Return [x, y] of the center of cell containing provided text 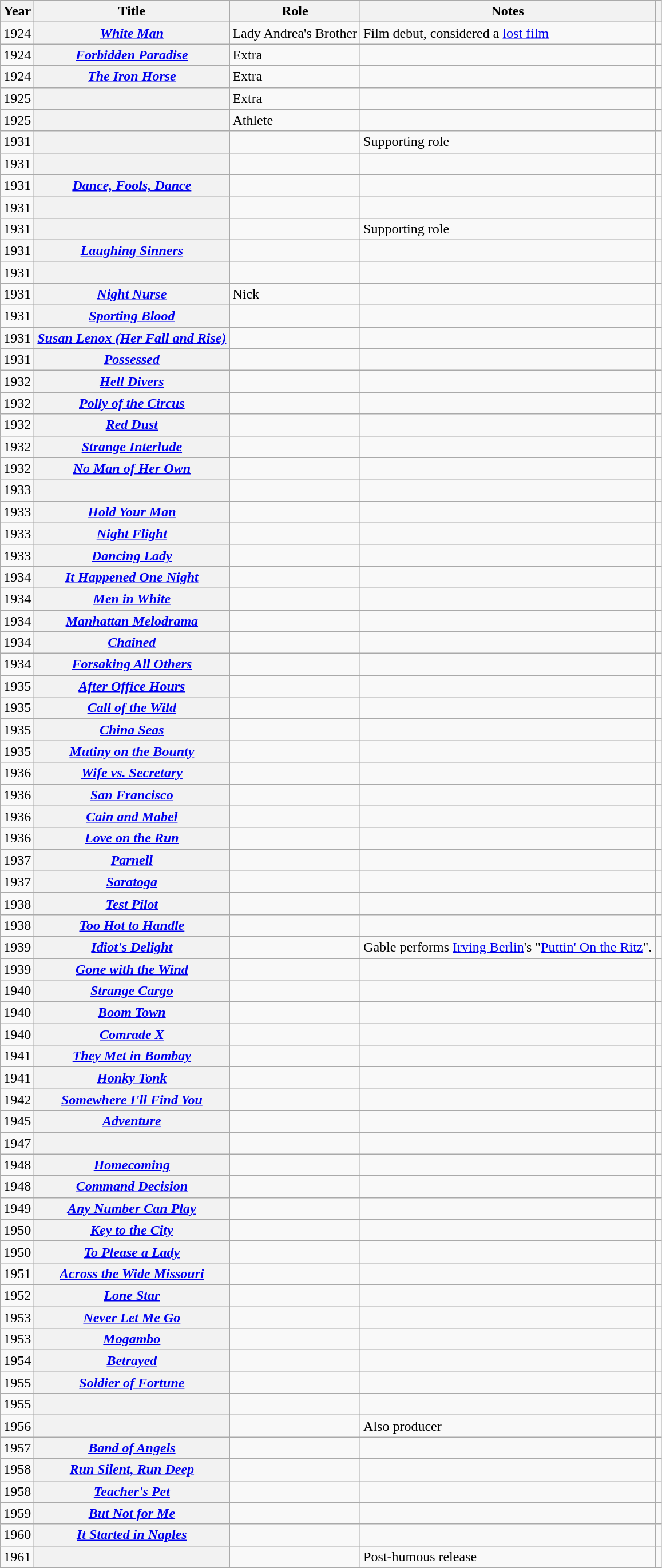
Teacher's Pet [132, 1491]
1956 [17, 1426]
Saratoga [132, 882]
Nick [295, 295]
Chained [132, 643]
White Man [132, 33]
Night Flight [132, 534]
Lone Star [132, 1295]
Men in White [132, 599]
Also producer [508, 1426]
Sporting Blood [132, 316]
Betrayed [132, 1361]
It Started in Naples [132, 1535]
Laughing Sinners [132, 250]
Honky Tonk [132, 1078]
Forbidden Paradise [132, 55]
1954 [17, 1361]
Gone with the Wind [132, 969]
Film debut, considered a lost film [508, 33]
Gable performs Irving Berlin's "Puttin' On the Ritz". [508, 947]
Role [295, 11]
Idiot's Delight [132, 947]
Year [17, 11]
1961 [17, 1557]
Dance, Fools, Dance [132, 185]
1952 [17, 1295]
The Iron Horse [132, 77]
Comrade X [132, 1034]
After Office Hours [132, 686]
Love on the Run [132, 838]
Polly of the Circus [132, 403]
Red Dust [132, 425]
Dancing Lady [132, 555]
Strange Interlude [132, 447]
1957 [17, 1448]
Title [132, 11]
1949 [17, 1208]
Boom Town [132, 1013]
Manhattan Melodrama [132, 620]
Command Decision [132, 1187]
Post-humous release [508, 1557]
But Not for Me [132, 1513]
1945 [17, 1121]
Parnell [132, 860]
Athlete [295, 120]
Lady Andrea's Brother [295, 33]
Strange Cargo [132, 991]
Any Number Can Play [132, 1208]
Across the Wide Missouri [132, 1273]
No Man of Her Own [132, 468]
Soldier of Fortune [132, 1383]
Call of the Wild [132, 708]
1959 [17, 1513]
Adventure [132, 1121]
Key to the City [132, 1230]
1947 [17, 1143]
It Happened One Night [132, 577]
They Met in Bombay [132, 1056]
Notes [508, 11]
Too Hot to Handle [132, 925]
1942 [17, 1100]
1951 [17, 1273]
Band of Angels [132, 1448]
San Francisco [132, 795]
Homecoming [132, 1165]
Hold Your Man [132, 512]
Cain and Mabel [132, 817]
Never Let Me Go [132, 1317]
Wife vs. Secretary [132, 773]
China Seas [132, 730]
Test Pilot [132, 904]
Hell Divers [132, 381]
Mutiny on the Bounty [132, 751]
Somewhere I'll Find You [132, 1100]
Run Silent, Run Deep [132, 1470]
1960 [17, 1535]
Susan Lenox (Her Fall and Rise) [132, 338]
Forsaking All Others [132, 664]
To Please a Lady [132, 1252]
Mogambo [132, 1339]
Possessed [132, 360]
Night Nurse [132, 295]
